Return (x, y) of the center of cell containing provided text 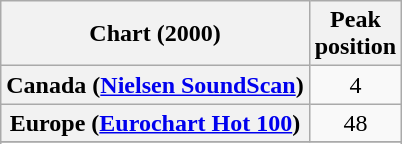
Europe (Eurochart Hot 100) (155, 123)
Chart (2000) (155, 34)
Peakposition (355, 34)
Canada (Nielsen SoundScan) (155, 85)
4 (355, 85)
48 (355, 123)
